Detect which cell encompasses the target text, then output its [X, Y] center coordinate. 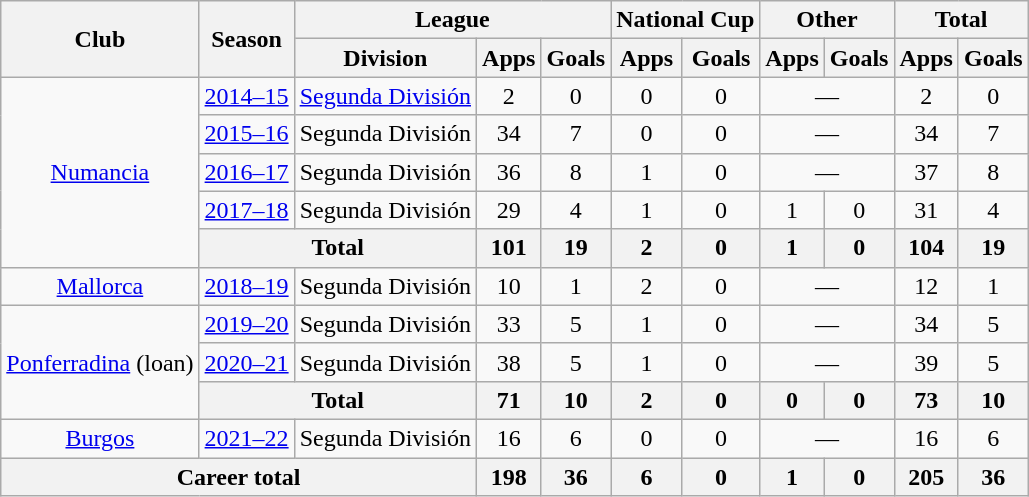
39 [926, 362]
101 [509, 248]
2021–22 [246, 438]
2020–21 [246, 362]
2014–15 [246, 96]
2017–18 [246, 210]
Ponferradina (loan) [100, 362]
12 [926, 286]
Season [246, 39]
104 [926, 248]
Burgos [100, 438]
73 [926, 400]
National Cup [686, 20]
2019–20 [246, 324]
Other [827, 20]
37 [926, 172]
Numancia [100, 172]
Career total [239, 477]
198 [509, 477]
205 [926, 477]
Club [100, 39]
2016–17 [246, 172]
71 [509, 400]
38 [509, 362]
33 [509, 324]
League [452, 20]
Division [385, 58]
31 [926, 210]
2015–16 [246, 134]
Mallorca [100, 286]
29 [509, 210]
2018–19 [246, 286]
